Detect which cell encompasses the target text, then output its (X, Y) center coordinate. 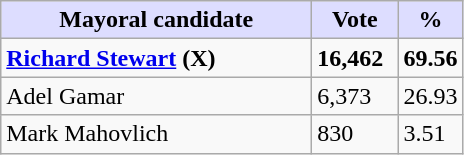
Richard Stewart (X) (156, 58)
830 (355, 134)
6,373 (355, 96)
Mark Mahovlich (156, 134)
% (430, 20)
Vote (355, 20)
16,462 (355, 58)
3.51 (430, 134)
Mayoral candidate (156, 20)
Adel Gamar (156, 96)
69.56 (430, 58)
26.93 (430, 96)
